Extract the (x, y) coordinate from the center of the cell holding the provided text.  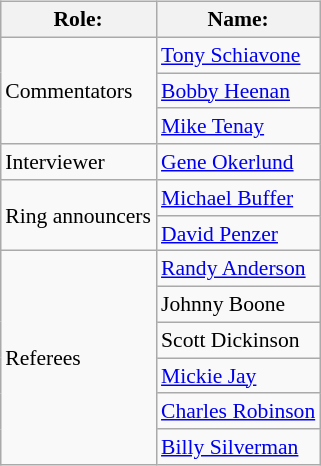
Bobby Heenan (238, 91)
Scott Dickinson (238, 340)
David Penzer (238, 233)
Gene Okerlund (238, 162)
Interviewer (78, 162)
Mickie Jay (238, 376)
Michael Buffer (238, 198)
Commentators (78, 90)
Johnny Boone (238, 305)
Mike Tenay (238, 126)
Billy Silverman (238, 447)
Charles Robinson (238, 411)
Name: (238, 20)
Randy Anderson (238, 269)
Tony Schiavone (238, 55)
Referees (78, 358)
Role: (78, 20)
Ring announcers (78, 216)
